Locate the cell with the specified text and output its [x, y] center coordinate. 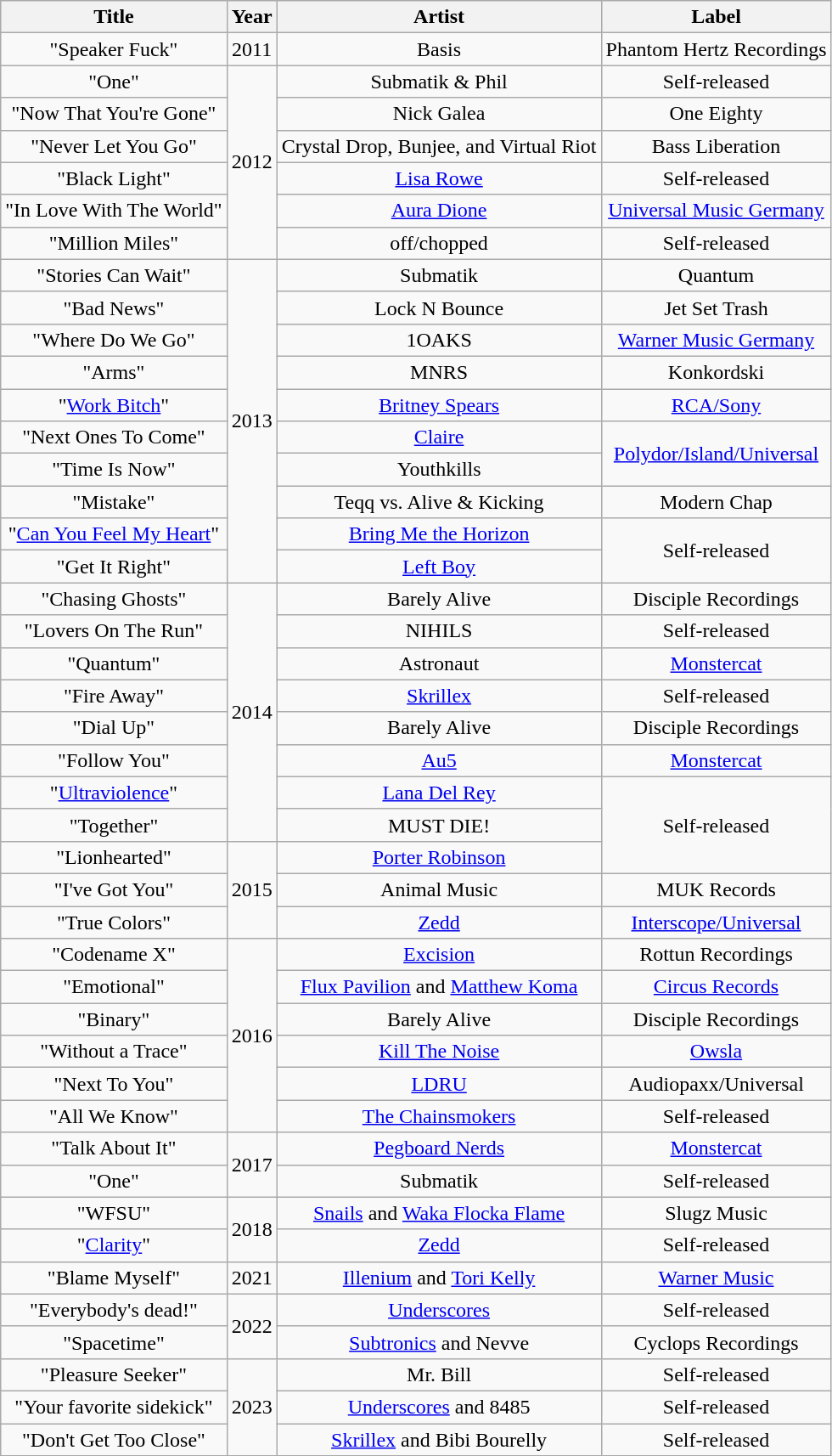
Animal Music [439, 889]
"Speaker Fuck" [114, 49]
LDRU [439, 1084]
2016 [251, 1036]
Title [114, 17]
Underscores and 8485 [439, 1407]
"Talk About It" [114, 1148]
Bass Liberation [717, 146]
Lisa Rowe [439, 178]
"Lionhearted" [114, 857]
Skrillex [439, 696]
"Never Let You Go" [114, 146]
"True Colors" [114, 922]
Illenium and Tori Kelly [439, 1278]
"Chasing Ghosts" [114, 599]
"Together" [114, 825]
Rottun Recordings [717, 955]
"Next Ones To Come" [114, 437]
Circus Records [717, 987]
Lock N Bounce [439, 308]
One Eighty [717, 114]
Warner Music Germany [717, 340]
"Black Light" [114, 178]
Bring Me the Horizon [439, 534]
Aura Dione [439, 211]
2013 [251, 421]
The Chainsmokers [439, 1116]
Cyclops Recordings [717, 1342]
Astronaut [439, 663]
"Clarity" [114, 1245]
off/chopped [439, 243]
2022 [251, 1326]
"Spacetime" [114, 1342]
"Fire Away" [114, 696]
Snails and Waka Flocka Flame [439, 1213]
Modern Chap [717, 502]
Mr. Bill [439, 1374]
Britney Spears [439, 405]
Jet Set Trash [717, 308]
"Your favorite sidekick" [114, 1407]
"Where Do We Go" [114, 340]
"WFSU" [114, 1213]
Crystal Drop, Bunjee, and Virtual Riot [439, 146]
"Quantum" [114, 663]
Slugz Music [717, 1213]
"Can You Feel My Heart" [114, 534]
Interscope/Universal [717, 922]
Au5 [439, 760]
"Everybody's dead!" [114, 1310]
2018 [251, 1229]
"Get It Right" [114, 567]
"Arms" [114, 372]
Konkordski [717, 372]
Teqq vs. Alive & Kicking [439, 502]
"Emotional" [114, 987]
"Dial Up" [114, 728]
Youthkills [439, 470]
"Stories Can Wait" [114, 275]
"Binary" [114, 1019]
Universal Music Germany [717, 211]
"All We Know" [114, 1116]
Excision [439, 955]
2014 [251, 712]
"Mistake" [114, 502]
RCA/Sony [717, 405]
"Pleasure Seeker" [114, 1374]
"Now That You're Gone" [114, 114]
"In Love With The World" [114, 211]
"Million Miles" [114, 243]
Year [251, 17]
"Codename X" [114, 955]
Lana Del Rey [439, 793]
Subtronics and Nevve [439, 1342]
Submatik & Phil [439, 82]
Skrillex and Bibi Bourelly [439, 1440]
"Time Is Now" [114, 470]
Audiopaxx/Universal [717, 1084]
NIHILS [439, 631]
Polydor/Island/Universal [717, 454]
Flux Pavilion and Matthew Koma [439, 987]
"Work Bitch" [114, 405]
"I've Got You" [114, 889]
Claire [439, 437]
"Lovers On The Run" [114, 631]
MNRS [439, 372]
"Without a Trace" [114, 1052]
Underscores [439, 1310]
"Follow You" [114, 760]
MUST DIE! [439, 825]
2011 [251, 49]
Warner Music [717, 1278]
"Bad News" [114, 308]
2017 [251, 1165]
Artist [439, 17]
Kill The Noise [439, 1052]
2023 [251, 1407]
Basis [439, 49]
Porter Robinson [439, 857]
Nick Galea [439, 114]
2012 [251, 162]
2021 [251, 1278]
"Blame Myself" [114, 1278]
"Next To You" [114, 1084]
2015 [251, 889]
"Don't Get Too Close" [114, 1440]
Left Boy [439, 567]
Quantum [717, 275]
"Ultraviolence" [114, 793]
Phantom Hertz Recordings [717, 49]
Owsla [717, 1052]
Label [717, 17]
Pegboard Nerds [439, 1148]
1OAKS [439, 340]
MUK Records [717, 889]
